Extract the [X, Y] coordinate from the center of the cell holding the provided text.  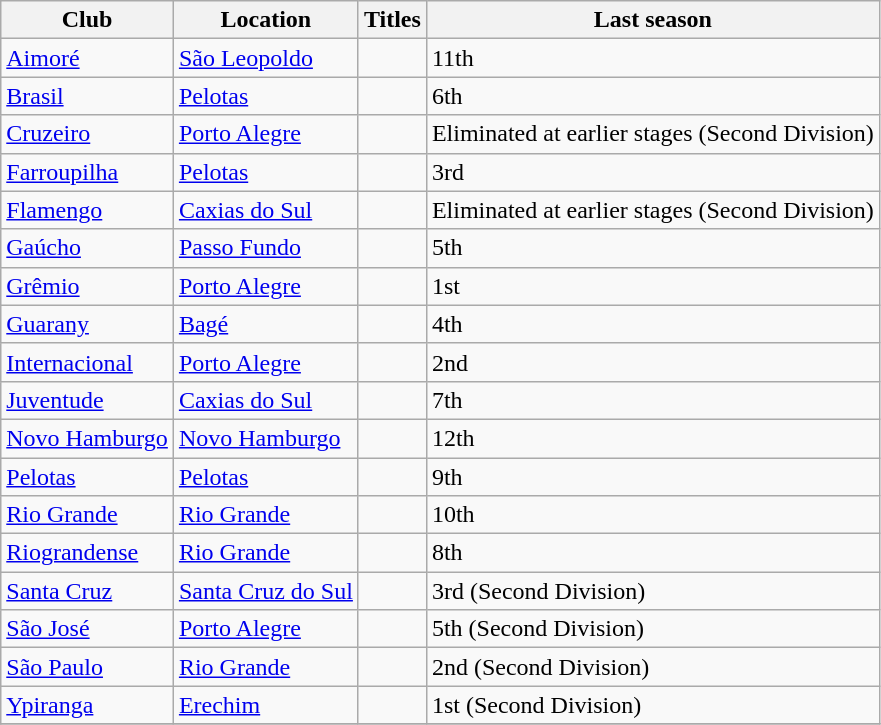
Santa Cruz [88, 591]
Aimoré [88, 58]
São Leopoldo [266, 58]
4th [652, 324]
6th [652, 96]
Farroupilha [88, 172]
Last season [652, 20]
12th [652, 438]
Santa Cruz do Sul [266, 591]
Location [266, 20]
5th (Second Division) [652, 629]
1st (Second Division) [652, 705]
Gaúcho [88, 248]
Grêmio [88, 286]
Titles [392, 20]
3rd [652, 172]
2nd (Second Division) [652, 667]
Brasil [88, 96]
3rd (Second Division) [652, 591]
Club [88, 20]
Ypiranga [88, 705]
Cruzeiro [88, 134]
2nd [652, 362]
Passo Fundo [266, 248]
Riograndense [88, 553]
5th [652, 248]
Bagé [266, 324]
São Paulo [88, 667]
Guarany [88, 324]
Flamengo [88, 210]
8th [652, 553]
Internacional [88, 362]
1st [652, 286]
Erechim [266, 705]
São José [88, 629]
10th [652, 515]
11th [652, 58]
Juventude [88, 400]
7th [652, 400]
9th [652, 477]
